Detect which cell encompasses the target text, then output its [x, y] center coordinate. 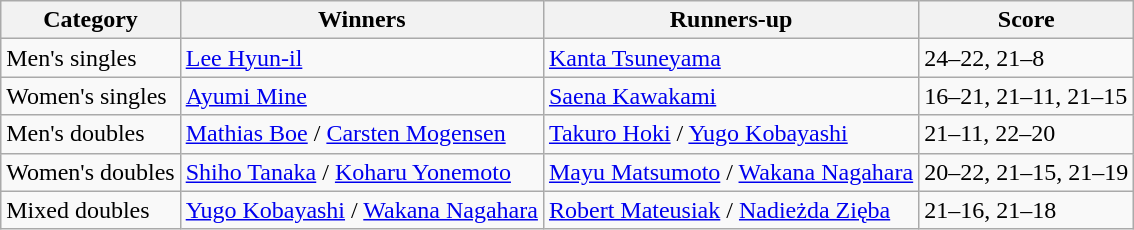
Yugo Kobayashi / Wakana Nagahara [362, 210]
Category [90, 20]
Ayumi Mine [362, 96]
Mathias Boe / Carsten Mogensen [362, 134]
Mayu Matsumoto / Wakana Nagahara [730, 172]
Saena Kawakami [730, 96]
Takuro Hoki / Yugo Kobayashi [730, 134]
Winners [362, 20]
20–22, 21–15, 21–19 [1026, 172]
21–16, 21–18 [1026, 210]
16–21, 21–11, 21–15 [1026, 96]
Women's singles [90, 96]
Robert Mateusiak / Nadieżda Zięba [730, 210]
Mixed doubles [90, 210]
21–11, 22–20 [1026, 134]
Runners-up [730, 20]
Women's doubles [90, 172]
24–22, 21–8 [1026, 58]
Men's doubles [90, 134]
Kanta Tsuneyama [730, 58]
Score [1026, 20]
Shiho Tanaka / Koharu Yonemoto [362, 172]
Lee Hyun-il [362, 58]
Men's singles [90, 58]
